Capture the cell that displays the provided text and extract its (x, y) central coordinate. 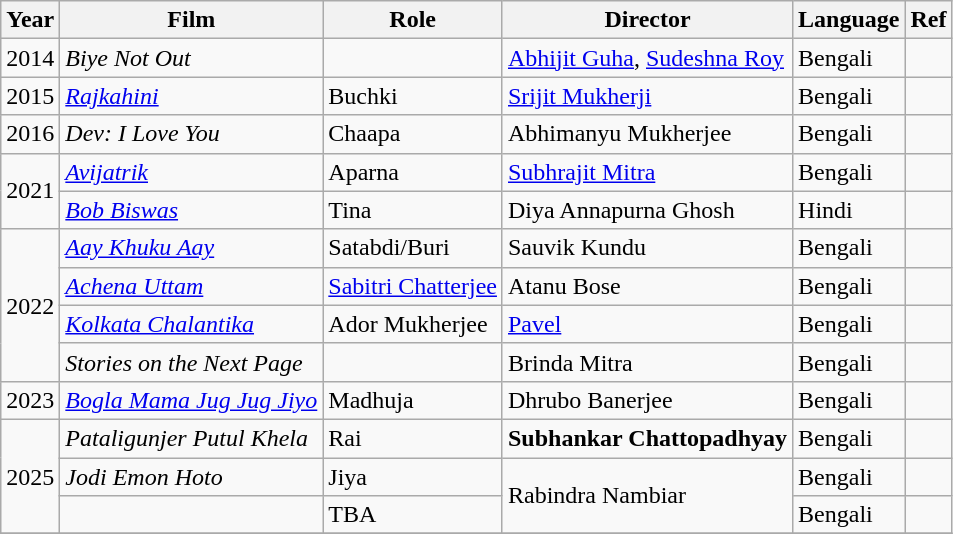
Bob Biswas (192, 210)
2023 (30, 400)
Sabitri Chatterjee (413, 286)
Aay Khuku Aay (192, 248)
Dhrubo Banerjee (647, 400)
Language (849, 20)
Kolkata Chalantika (192, 324)
2021 (30, 191)
Ador Mukherjee (413, 324)
Satabdi/Buri (413, 248)
TBA (413, 515)
Achena Uttam (192, 286)
Brinda Mitra (647, 362)
Rabindra Nambiar (647, 496)
2016 (30, 134)
2025 (30, 476)
Biye Not Out (192, 58)
Bogla Mama Jug Jug Jiyo (192, 400)
Pavel (647, 324)
Rai (413, 438)
Subhrajit Mitra (647, 172)
Abhijit Guha, Sudeshna Roy (647, 58)
2014 (30, 58)
Subhankar Chattopadhyay (647, 438)
Film (192, 20)
Avijatrik (192, 172)
Stories on the Next Page (192, 362)
Year (30, 20)
Director (647, 20)
Buchki (413, 96)
Sauvik Kundu (647, 248)
Tina (413, 210)
Srijit Mukherji (647, 96)
Abhimanyu Mukherjee (647, 134)
Madhuja (413, 400)
Role (413, 20)
Atanu Bose (647, 286)
Dev: I Love You (192, 134)
Diya Annapurna Ghosh (647, 210)
Chaapa (413, 134)
Jodi Emon Hoto (192, 477)
Aparna (413, 172)
Pataligunjer Putul Khela (192, 438)
2015 (30, 96)
2022 (30, 305)
Jiya (413, 477)
Ref (928, 20)
Hindi (849, 210)
Rajkahini (192, 96)
